Detect which cell encompasses the target text, then output its [X, Y] center coordinate. 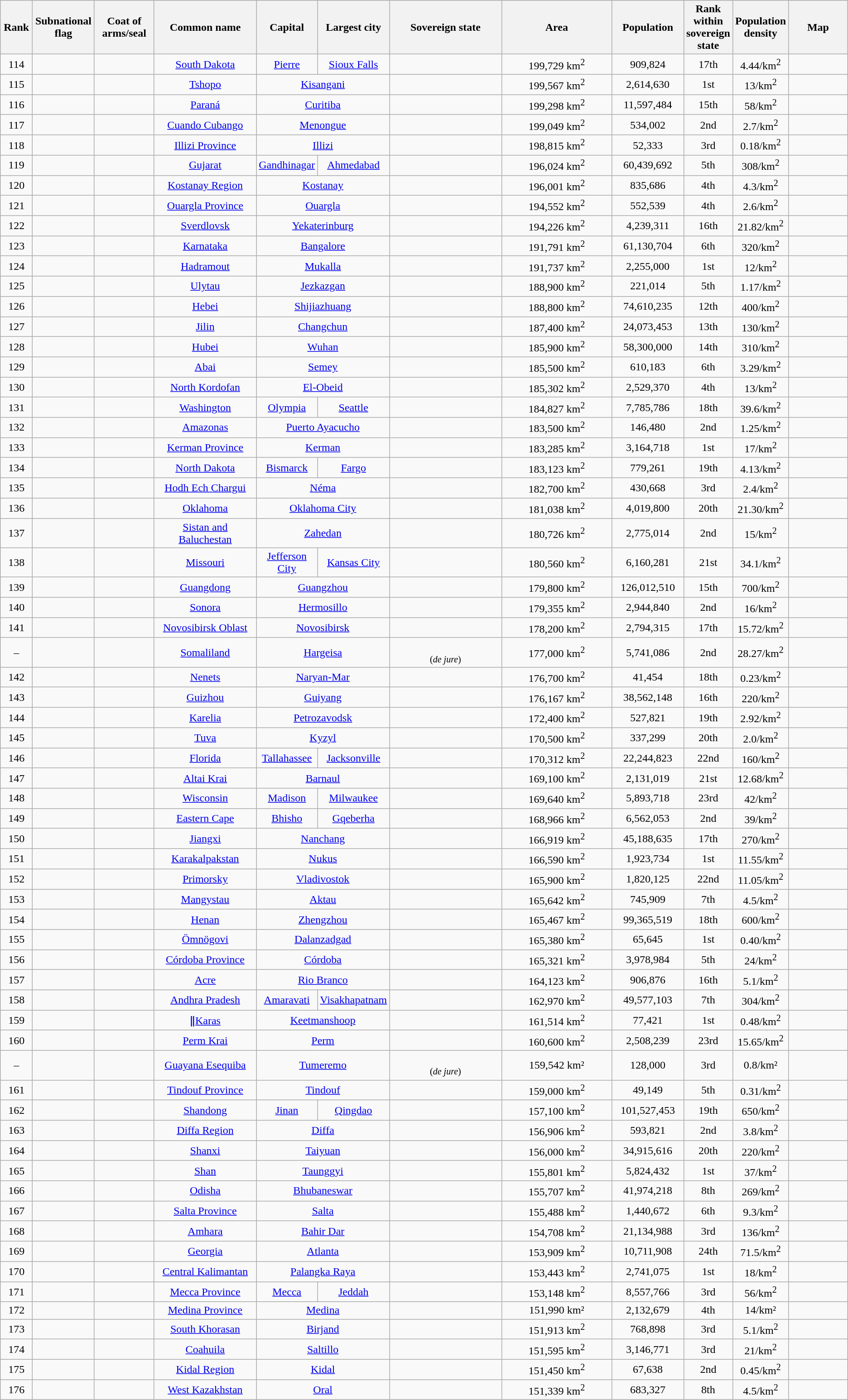
Sverdlovsk [205, 225]
Ulytau [205, 286]
142 [16, 677]
170,500 km2 [556, 738]
Tumeremo [323, 1065]
125 [16, 286]
24,073,453 [648, 327]
136/km2 [760, 1232]
173 [16, 1329]
Sistan and Baluchestan [205, 533]
Abai [205, 367]
120 [16, 186]
128,000 [648, 1065]
Central Kalimantan [205, 1271]
22,244,823 [648, 758]
21,134,988 [648, 1232]
Missouri [205, 562]
Wuhan [323, 347]
Milwaukee [353, 799]
13th [708, 327]
Oral [323, 1390]
Saltillo [323, 1349]
37/km2 [760, 1171]
Population density [760, 27]
178,200 km2 [556, 628]
165 [16, 1171]
Yekaterinburg [323, 225]
2.0/km2 [760, 738]
527,821 [648, 718]
8,557,766 [648, 1292]
Salta [323, 1211]
61,130,704 [648, 246]
165,467 km2 [556, 919]
Hubei [205, 347]
179,800 km2 [556, 588]
Washington [205, 408]
Bhisho [287, 819]
188,900 km2 [556, 286]
65,645 [648, 940]
168,966 km2 [556, 819]
153,148 km2 [556, 1292]
Aktau [323, 899]
0.31/km2 [760, 1090]
130/km2 [760, 327]
Kidal Region [205, 1369]
Córdoba [323, 960]
768,898 [648, 1329]
320/km2 [760, 246]
Kostanay [323, 186]
Zhengzhou [323, 919]
Taunggyi [323, 1171]
304/km2 [760, 1000]
175 [16, 1369]
Semey [323, 367]
2,529,370 [648, 388]
151,450 km2 [556, 1369]
2,508,239 [648, 1040]
198,815 km2 [556, 145]
Andhra Pradesh [205, 1000]
167 [16, 1211]
160,600 km2 [556, 1040]
0.18/km2 [760, 145]
0.8/km² [760, 1065]
187,400 km2 [556, 327]
115 [16, 84]
650/km2 [760, 1110]
137 [16, 533]
Bismarck [287, 468]
172,400 km2 [556, 718]
155,707 km2 [556, 1191]
151,595 km2 [556, 1349]
Mecca [287, 1292]
Kerman [323, 447]
Shan [205, 1171]
170,312 km2 [556, 758]
160/km2 [760, 758]
Gqeberha [353, 819]
Jiangxi [205, 839]
Medina Province [205, 1310]
172 [16, 1310]
152 [16, 879]
146 [16, 758]
194,226 km2 [556, 225]
Shijiazhuang [323, 306]
2.4/km2 [760, 488]
124 [16, 266]
155,801 km2 [556, 1171]
136 [16, 508]
159 [16, 1021]
164 [16, 1151]
683,327 [648, 1390]
Population [648, 27]
Jilin [205, 327]
Coat of arms/seal [124, 27]
183,123 km2 [556, 468]
99,365,519 [648, 919]
168 [16, 1232]
149 [16, 819]
133 [16, 447]
Naryan-Mar [323, 677]
Diffa [323, 1130]
154 [16, 919]
Madison [287, 799]
166,590 km2 [556, 858]
Pierre [287, 64]
Karnataka [205, 246]
745,909 [648, 899]
157,100 km2 [556, 1110]
161 [16, 1090]
North Kordofan [205, 388]
Area [556, 27]
North Dakota [205, 468]
Capital [287, 27]
191,791 km2 [556, 246]
Illizi [323, 145]
156,000 km2 [556, 1151]
269/km2 [760, 1191]
Seattle [353, 408]
188,800 km2 [556, 306]
Rank [16, 27]
Map [818, 27]
Largest city [353, 27]
Gujarat [205, 166]
183,500 km2 [556, 427]
151,339 km2 [556, 1390]
Salta Province [205, 1211]
155 [16, 940]
Acre [205, 980]
Georgia [205, 1251]
156,906 km2 [556, 1130]
2,775,014 [648, 533]
Eastern Cape [205, 819]
4.3/km2 [760, 186]
151 [16, 858]
2,794,315 [648, 628]
10,711,908 [648, 1251]
4,239,311 [648, 225]
41,974,218 [648, 1191]
161,514 km2 [556, 1021]
165,900 km2 [556, 879]
151,913 km2 [556, 1329]
130 [16, 388]
15/km2 [760, 533]
49,577,103 [648, 1000]
Tallahassee [287, 758]
Cuando Cubango [205, 125]
171 [16, 1292]
3,164,718 [648, 447]
Kyzyl [323, 738]
Néma [323, 488]
9.3/km2 [760, 1211]
183,285 km2 [556, 447]
Coahuila [205, 1349]
430,668 [648, 488]
5,741,086 [648, 652]
2,614,630 [648, 84]
58,300,000 [648, 347]
145 [16, 738]
121 [16, 206]
151,990 km² [556, 1310]
157 [16, 980]
Palangka Raya [323, 1271]
Barnaul [323, 778]
135 [16, 488]
129 [16, 367]
34.1/km2 [760, 562]
337,299 [648, 738]
Dalanzadgad [323, 940]
Kerman Province [205, 447]
Shandong [205, 1110]
11.55/km2 [760, 858]
Kisangani [323, 84]
176 [16, 1390]
Henan [205, 919]
196,024 km2 [556, 166]
146,480 [648, 427]
Qingdao [353, 1110]
174 [16, 1349]
Jeddah [353, 1292]
Perm [323, 1040]
South Dakota [205, 64]
147 [16, 778]
Kidal [323, 1369]
3.8/km2 [760, 1130]
2,131,019 [648, 778]
Kostanay Region [205, 186]
Hebei [205, 306]
154,708 km2 [556, 1232]
400/km2 [760, 306]
162 [16, 1110]
159,542 km² [556, 1065]
138 [16, 562]
6,160,281 [648, 562]
196,001 km2 [556, 186]
2.92/km2 [760, 718]
0.23/km2 [760, 677]
162,970 km2 [556, 1000]
118 [16, 145]
Novosibirsk Oblast [205, 628]
21.82/km2 [760, 225]
Karelia [205, 718]
12/km2 [760, 266]
Bahir Dar [323, 1232]
221,014 [648, 286]
177,000 km2 [556, 652]
3.29/km2 [760, 367]
141 [16, 628]
0.45/km2 [760, 1369]
Hodh Ech Chargui [205, 488]
835,686 [648, 186]
185,900 km2 [556, 347]
158 [16, 1000]
5,893,718 [648, 799]
Tindouf Province [205, 1090]
Guizhou [205, 697]
Common name [205, 27]
906,876 [648, 980]
77,421 [648, 1021]
3,978,984 [648, 960]
4,019,800 [648, 508]
60,439,692 [648, 166]
7,785,786 [648, 408]
2.7/km2 [760, 125]
119 [16, 166]
Jefferson City [287, 562]
199,567 km2 [556, 84]
15.72/km2 [760, 628]
11.05/km2 [760, 879]
185,500 km2 [556, 367]
179,355 km2 [556, 608]
21/km2 [760, 1349]
Shanxi [205, 1151]
Tuva [205, 738]
Nanchang [323, 839]
199,298 km2 [556, 105]
Bhubaneswar [323, 1191]
700/km2 [760, 588]
Ömnögovi [205, 940]
122 [16, 225]
Mecca Province [205, 1292]
156 [16, 960]
Guangzhou [323, 588]
3,146,771 [648, 1349]
Jinan [287, 1110]
4.13/km2 [760, 468]
Perm Krai [205, 1040]
148 [16, 799]
Paraná [205, 105]
270/km2 [760, 839]
Petrozavodsk [323, 718]
169 [16, 1251]
Menongue [323, 125]
169,100 km2 [556, 778]
Keetmanshoop [323, 1021]
155,488 km2 [556, 1211]
24/km2 [760, 960]
Oklahoma City [323, 508]
159,000 km2 [556, 1090]
144 [16, 718]
Ahmedabad [353, 166]
Ouargla [323, 206]
56/km2 [760, 1292]
Oklahoma [205, 508]
Wisconsin [205, 799]
Fargo [353, 468]
Hermosillo [323, 608]
176,167 km2 [556, 697]
Subnational flag [63, 27]
Mangystau [205, 899]
41,454 [648, 677]
169,640 km2 [556, 799]
Rio Branco [323, 980]
1.25/km2 [760, 427]
909,824 [648, 64]
24th [708, 1251]
South Khorasan [205, 1329]
Florida [205, 758]
170 [16, 1271]
39.6/km2 [760, 408]
Odisha [205, 1191]
180,726 km2 [556, 533]
28.27/km2 [760, 652]
310/km2 [760, 347]
Illizi Province [205, 145]
131 [16, 408]
Guayana Esequiba [205, 1065]
182,700 km2 [556, 488]
132 [16, 427]
163 [16, 1130]
185,302 km2 [556, 388]
11,597,484 [648, 105]
165,642 km2 [556, 899]
6,562,053 [648, 819]
Atlanta [323, 1251]
49,149 [648, 1090]
140 [16, 608]
2,255,000 [648, 266]
45,188,635 [648, 839]
114 [16, 64]
126 [16, 306]
101,527,453 [648, 1110]
165,321 km2 [556, 960]
16/km2 [760, 608]
Sovereign state [446, 27]
Vladivostok [323, 879]
Tshopo [205, 84]
593,821 [648, 1130]
166 [16, 1191]
Guiyang [323, 697]
116 [16, 105]
12th [708, 306]
El-Obeid [323, 388]
Amhara [205, 1232]
153,909 km2 [556, 1251]
Bangalore [323, 246]
14th [708, 347]
139 [16, 588]
2,741,075 [648, 1271]
2.6/km2 [760, 206]
184,827 km2 [556, 408]
Amazonas [205, 427]
Mukalla [323, 266]
Birjand [323, 1329]
150 [16, 839]
Novosibirsk [323, 628]
Visakhapatnam [353, 1000]
1,923,734 [648, 858]
Diffa Region [205, 1130]
Guangdong [205, 588]
534,002 [648, 125]
67,638 [648, 1369]
Sonora [205, 608]
779,261 [648, 468]
Sioux Falls [353, 64]
128 [16, 347]
1,820,125 [648, 879]
West Kazakhstan [205, 1390]
191,737 km2 [556, 266]
153,443 km2 [556, 1271]
199,049 km2 [556, 125]
Nukus [323, 858]
Amaravati [287, 1000]
Tindouf [323, 1090]
Medina [323, 1310]
21.30/km2 [760, 508]
34,915,616 [648, 1151]
165,380 km2 [556, 940]
ǁKaras [205, 1021]
194,552 km2 [556, 206]
117 [16, 125]
166,919 km2 [556, 839]
180,560 km2 [556, 562]
Kansas City [353, 562]
127 [16, 327]
Karakalpakstan [205, 858]
15.65/km2 [760, 1040]
2,132,679 [648, 1310]
71.5/km2 [760, 1251]
126,012,510 [648, 588]
2,944,840 [648, 608]
Taiyuan [323, 1151]
153 [16, 899]
181,038 km2 [556, 508]
Hargeisa [323, 652]
164,123 km2 [556, 980]
Changchun [323, 327]
Primorsky [205, 879]
552,539 [648, 206]
Hadramout [205, 266]
Curitiba [323, 105]
18/km2 [760, 1271]
610,183 [648, 367]
199,729 km2 [556, 64]
143 [16, 697]
39/km2 [760, 819]
Córdoba Province [205, 960]
4.44/km2 [760, 64]
Gandhinagar [287, 166]
600/km2 [760, 919]
14/km² [760, 1310]
12.68/km2 [760, 778]
42/km2 [760, 799]
Zahedan [323, 533]
Puerto Ayacucho [323, 427]
Ouargla Province [205, 206]
Jacksonville [353, 758]
0.48/km2 [760, 1021]
0.40/km2 [760, 940]
160 [16, 1040]
1.17/km2 [760, 286]
Altai Krai [205, 778]
Jezkazgan [323, 286]
1,440,672 [648, 1211]
176,700 km2 [556, 677]
134 [16, 468]
Olympia [287, 408]
17/km2 [760, 447]
58/km2 [760, 105]
123 [16, 246]
Nenets [205, 677]
74,610,235 [648, 306]
308/km2 [760, 166]
52,333 [648, 145]
5,824,432 [648, 1171]
38,562,148 [648, 697]
Rank within sovereign state [708, 27]
Somaliland [205, 652]
